Output the [X, Y] coordinate of the center of the cell containing the given text.  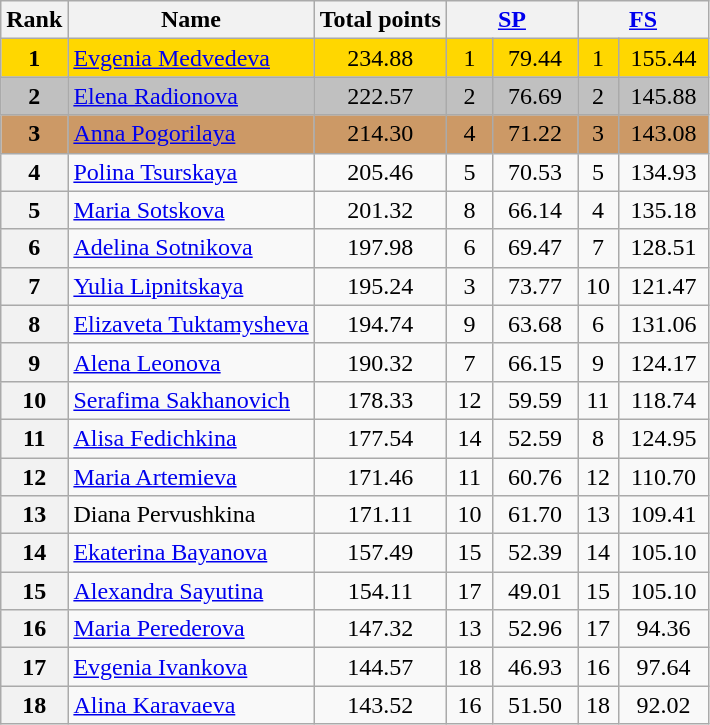
Maria Artemieva [191, 477]
60.76 [534, 477]
63.68 [534, 324]
124.17 [663, 362]
145.88 [663, 96]
97.64 [663, 667]
Adelina Sotnikova [191, 248]
Name [191, 20]
66.15 [534, 362]
135.18 [663, 210]
Rank [34, 20]
79.44 [534, 58]
143.08 [663, 134]
70.53 [534, 172]
131.06 [663, 324]
154.11 [380, 591]
143.52 [380, 705]
71.22 [534, 134]
Polina Tsurskaya [191, 172]
147.32 [380, 629]
Anna Pogorilaya [191, 134]
Total points [380, 20]
190.32 [380, 362]
Elizaveta Tuktamysheva [191, 324]
Alisa Fedichkina [191, 438]
69.47 [534, 248]
51.50 [534, 705]
177.54 [380, 438]
214.30 [380, 134]
155.44 [663, 58]
92.02 [663, 705]
222.57 [380, 96]
52.59 [534, 438]
61.70 [534, 515]
124.95 [663, 438]
Yulia Lipnitskaya [191, 286]
144.57 [380, 667]
134.93 [663, 172]
SP [512, 20]
194.74 [380, 324]
Evgenia Medvedeva [191, 58]
171.46 [380, 477]
Alena Leonova [191, 362]
109.41 [663, 515]
46.93 [534, 667]
76.69 [534, 96]
49.01 [534, 591]
Serafima Sakhanovich [191, 400]
118.74 [663, 400]
Evgenia Ivankova [191, 667]
Diana Pervushkina [191, 515]
121.47 [663, 286]
195.24 [380, 286]
205.46 [380, 172]
Elena Radionova [191, 96]
157.49 [380, 553]
52.39 [534, 553]
66.14 [534, 210]
Alina Karavaeva [191, 705]
73.77 [534, 286]
59.59 [534, 400]
FS [644, 20]
201.32 [380, 210]
Alexandra Sayutina [191, 591]
128.51 [663, 248]
Ekaterina Bayanova [191, 553]
178.33 [380, 400]
234.88 [380, 58]
171.11 [380, 515]
52.96 [534, 629]
Maria Perederova [191, 629]
110.70 [663, 477]
197.98 [380, 248]
94.36 [663, 629]
Maria Sotskova [191, 210]
